For the text-containing cell, return its midpoint in [x, y] coordinate format. 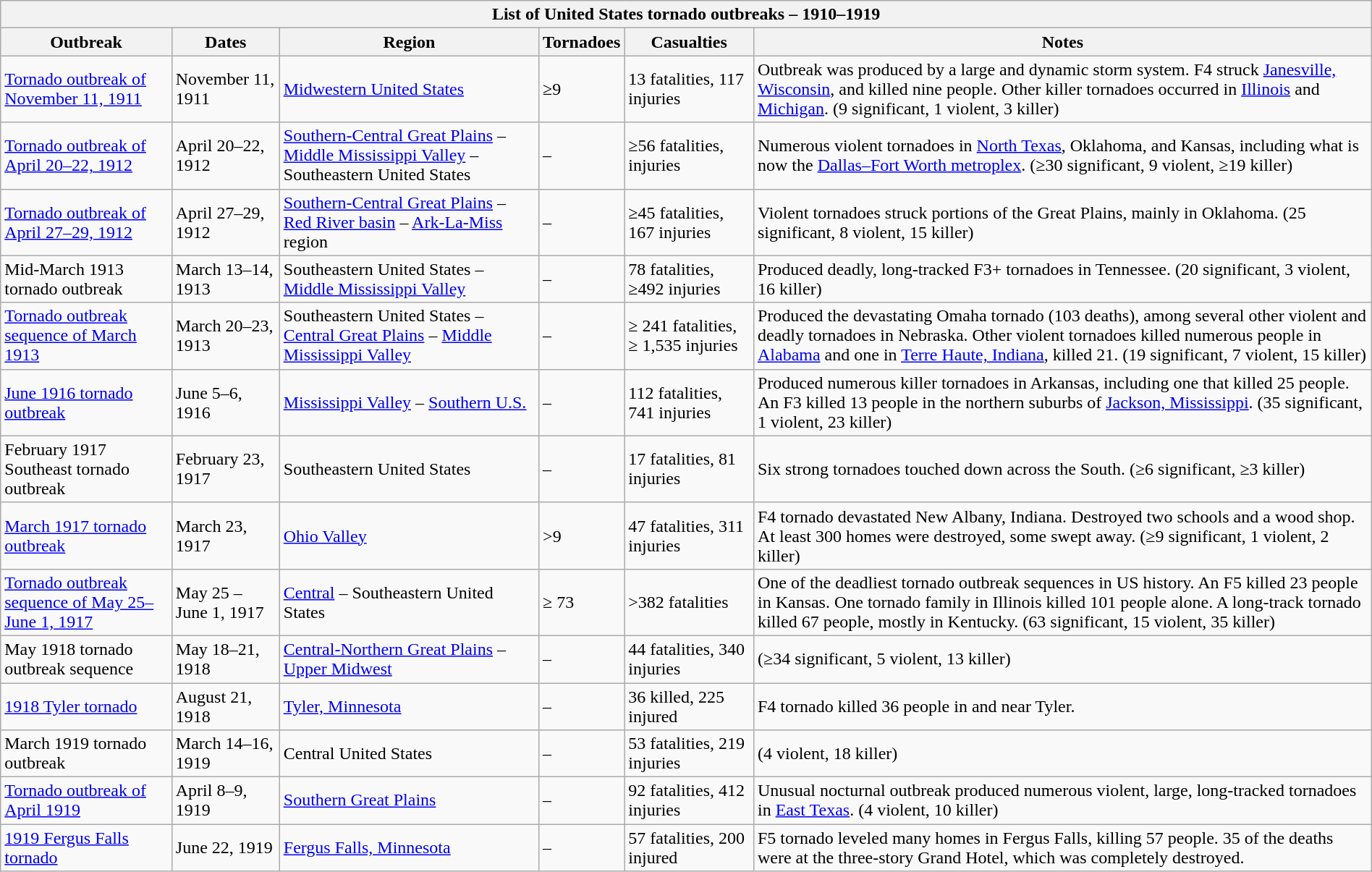
78 fatalities, ≥492 injuries [689, 279]
>382 fatalities [689, 602]
112 fatalities, 741 injuries [689, 402]
(≥34 significant, 5 violent, 13 killer) [1062, 659]
February 1917 Southeast tornado outbreak [87, 469]
Southeastern United States – Central Great Plains – Middle Mississippi Valley [409, 336]
13 fatalities, 117 injuries [689, 89]
1918 Tyler tornado [87, 706]
June 5–6, 1916 [226, 402]
Southeastern United States [409, 469]
≥56 fatalities, injuries [689, 156]
May 1918 tornado outbreak sequence [87, 659]
57 fatalities, 200 injured [689, 848]
>9 [582, 536]
June 1916 tornado outbreak [87, 402]
November 11, 1911 [226, 89]
March 1917 tornado outbreak [87, 536]
Tornado outbreak of November 11, 1911 [87, 89]
≥9 [582, 89]
F4 tornado killed 36 people in and near Tyler. [1062, 706]
April 20–22, 1912 [226, 156]
92 fatalities, 412 injuries [689, 800]
Tyler, Minnesota [409, 706]
≥45 fatalities, 167 injuries [689, 222]
April 27–29, 1912 [226, 222]
April 8–9, 1919 [226, 800]
May 25 – June 1, 1917 [226, 602]
Central – Southeastern United States [409, 602]
47 fatalities, 311 injuries [689, 536]
(4 violent, 18 killer) [1062, 754]
Tornado outbreak sequence of March 1913 [87, 336]
Ohio Valley [409, 536]
March 1919 tornado outbreak [87, 754]
Southern-Central Great Plains – Middle Mississippi Valley – Southeastern United States [409, 156]
53 fatalities, 219 injuries [689, 754]
List of United States tornado outbreaks – 1910–1919 [686, 14]
36 killed, 225 injured [689, 706]
Six strong tornadoes touched down across the South. (≥6 significant, ≥3 killer) [1062, 469]
Midwestern United States [409, 89]
Tornado outbreak of April 1919 [87, 800]
Southern-Central Great Plains – Red River basin – Ark-La-Miss region [409, 222]
Tornado outbreak sequence of May 25–June 1, 1917 [87, 602]
June 22, 1919 [226, 848]
Mississippi Valley – Southern U.S. [409, 402]
Central United States [409, 754]
May 18–21, 1918 [226, 659]
Notes [1062, 42]
Produced deadly, long-tracked F3+ tornadoes in Tennessee. (20 significant, 3 violent, 16 killer) [1062, 279]
Violent tornadoes struck portions of the Great Plains, mainly in Oklahoma. (25 significant, 8 violent, 15 killer) [1062, 222]
Mid-March 1913 tornado outbreak [87, 279]
≥ 73 [582, 602]
44 fatalities, 340 injuries [689, 659]
17 fatalities, 81 injuries [689, 469]
March 23, 1917 [226, 536]
August 21, 1918 [226, 706]
Southeastern United States – Middle Mississippi Valley [409, 279]
Southern Great Plains [409, 800]
Tornado outbreak of April 20–22, 1912 [87, 156]
Fergus Falls, Minnesota [409, 848]
Casualties [689, 42]
February 23, 1917 [226, 469]
March 13–14, 1913 [226, 279]
Unusual nocturnal outbreak produced numerous violent, large, long-tracked tornadoes in East Texas. (4 violent, 10 killer) [1062, 800]
Region [409, 42]
March 20–23, 1913 [226, 336]
March 14–16, 1919 [226, 754]
Tornado outbreak of April 27–29, 1912 [87, 222]
Central-Northern Great Plains – Upper Midwest [409, 659]
1919 Fergus Falls tornado [87, 848]
≥ 241 fatalities, ≥ 1,535 injuries [689, 336]
Tornadoes [582, 42]
Dates [226, 42]
Outbreak [87, 42]
